For the text-containing cell, return its midpoint in (x, y) coordinate format. 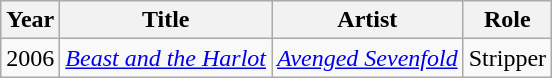
Role (507, 20)
Artist (368, 20)
Stripper (507, 58)
Beast and the Harlot (166, 58)
Year (30, 20)
2006 (30, 58)
Title (166, 20)
Avenged Sevenfold (368, 58)
